For the text-containing cell, return its midpoint in [x, y] coordinate format. 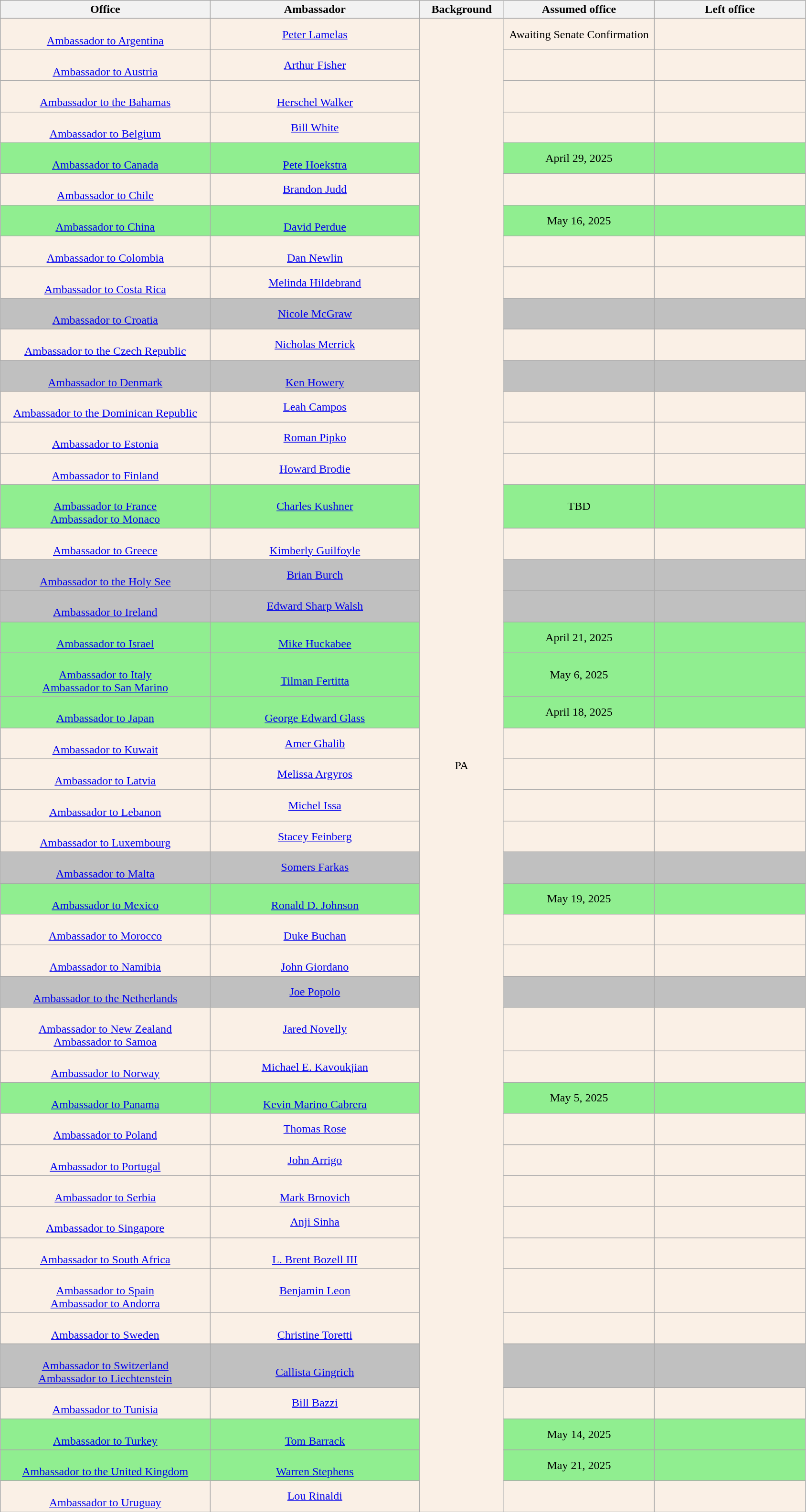
May 16, 2025 [579, 221]
Leah Campos [315, 407]
Ambassador to Kuwait [105, 743]
Howard Brodie [315, 469]
Roman Pipko [315, 438]
Charles Kushner [315, 507]
Ambassador to Latvia [105, 774]
April 18, 2025 [579, 712]
April 29, 2025 [579, 159]
Ambassador to Namibia [105, 961]
Tom Barrack [315, 1434]
Ambassador to SpainAmbassador to Andorra [105, 1290]
Ambassador to Tunisia [105, 1403]
Ambassador to Japan [105, 712]
Lou Rinaldi [315, 1496]
Ambassador to the Dominican Republic [105, 407]
Edward Sharp Walsh [315, 606]
Nicholas Merrick [315, 345]
Anji Sinha [315, 1222]
Ambassador to New ZealandAmbassador to Samoa [105, 1029]
Dan Newlin [315, 251]
Ambassador to Canada [105, 159]
Ambassador to Lebanon [105, 805]
April 21, 2025 [579, 637]
Ken Howery [315, 375]
Ambassador [315, 10]
George Edward Glass [315, 712]
Ambassador to Portugal [105, 1160]
Ambassador to ItalyAmbassador to San Marino [105, 675]
David Perdue [315, 221]
Warren Stephens [315, 1466]
TBD [579, 507]
Ambassador to Panama [105, 1098]
Ronald D. Johnson [315, 899]
Ambassador to China [105, 221]
Ambassador to the Czech Republic [105, 345]
L. Brent Bozell III [315, 1253]
Ambassador to Belgium [105, 127]
May 14, 2025 [579, 1434]
May 5, 2025 [579, 1098]
Ambassador to Norway [105, 1067]
Tilman Fertitta [315, 675]
Ambassador to Austria [105, 65]
Ambassador to South Africa [105, 1253]
Bill White [315, 127]
Ambassador to the Netherlands [105, 992]
Assumed office [579, 10]
Awaiting Senate Confirmation [579, 34]
Nicole McGraw [315, 313]
Ambassador to Israel [105, 637]
Office [105, 10]
Left office [730, 10]
Christine Toretti [315, 1328]
Benjamin Leon [315, 1290]
Ambassador to FranceAmbassador to Monaco [105, 507]
Ambassador to Poland [105, 1129]
Ambassador to the United Kingdom [105, 1466]
Ambassador to Colombia [105, 251]
Ambassador to Serbia [105, 1191]
Ambassador to Costa Rica [105, 283]
Peter Lamelas [315, 34]
Thomas Rose [315, 1129]
Ambassador to Sweden [105, 1328]
Duke Buchan [315, 930]
Ambassador to Singapore [105, 1222]
Ambassador to Morocco [105, 930]
Brandon Judd [315, 189]
May 21, 2025 [579, 1466]
Ambassador to Luxembourg [105, 836]
Ambassador to Ireland [105, 606]
Ambassador to Mexico [105, 899]
Melissa Argyros [315, 774]
Ambassador to Denmark [105, 375]
Jared Novelly [315, 1029]
John Giordano [315, 961]
Ambassador to SwitzerlandAmbassador to Liechtenstein [105, 1365]
Callista Gingrich [315, 1365]
Stacey Feinberg [315, 836]
Arthur Fisher [315, 65]
Ambassador to Turkey [105, 1434]
May 6, 2025 [579, 675]
Mike Huckabee [315, 637]
PA [462, 765]
John Arrigo [315, 1160]
Ambassador to the Holy See [105, 575]
Ambassador to Finland [105, 469]
May 19, 2025 [579, 899]
Background [462, 10]
Mark Brnovich [315, 1191]
Ambassador to the Bahamas [105, 96]
Kevin Marino Cabrera [315, 1098]
Pete Hoekstra [315, 159]
Ambassador to Argentina [105, 34]
Ambassador to Chile [105, 189]
Amer Ghalib [315, 743]
Ambassador to Croatia [105, 313]
Somers Farkas [315, 867]
Michel Issa [315, 805]
Melinda Hildebrand [315, 283]
Ambassador to Uruguay [105, 1496]
Ambassador to Greece [105, 544]
Michael E. Kavoukjian [315, 1067]
Brian Burch [315, 575]
Ambassador to Estonia [105, 438]
Ambassador to Malta [105, 867]
Joe Popolo [315, 992]
Herschel Walker [315, 96]
Bill Bazzi [315, 1403]
Kimberly Guilfoyle [315, 544]
